Locate the cell with the specified text and output its [x, y] center coordinate. 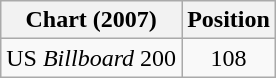
US Billboard 200 [92, 58]
Chart (2007) [92, 20]
108 [229, 58]
Position [229, 20]
